From the cell containing the given text, extract its center point as (X, Y) coordinate. 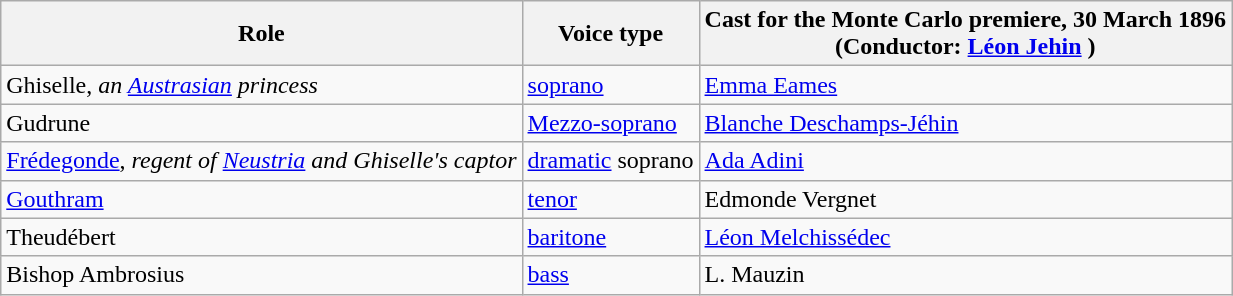
Gudrune (262, 123)
Theudébert (262, 237)
tenor (610, 199)
Ada Adini (965, 161)
Frédegonde, regent of Neustria and Ghiselle's captor (262, 161)
dramatic soprano (610, 161)
baritone (610, 237)
Gouthram (262, 199)
Léon Melchissédec (965, 237)
Emma Eames (965, 85)
Voice type (610, 34)
Role (262, 34)
Mezzo-soprano (610, 123)
Edmonde Vergnet (965, 199)
soprano (610, 85)
Ghiselle, an Austrasian princess (262, 85)
L. Mauzin (965, 275)
Bishop Ambrosius (262, 275)
Cast for the Monte Carlo premiere, 30 March 1896(Conductor: Léon Jehin ) (965, 34)
Blanche Deschamps-Jéhin (965, 123)
bass (610, 275)
